Return the (x, y) coordinate for the center point of the cell that contains the specified text.  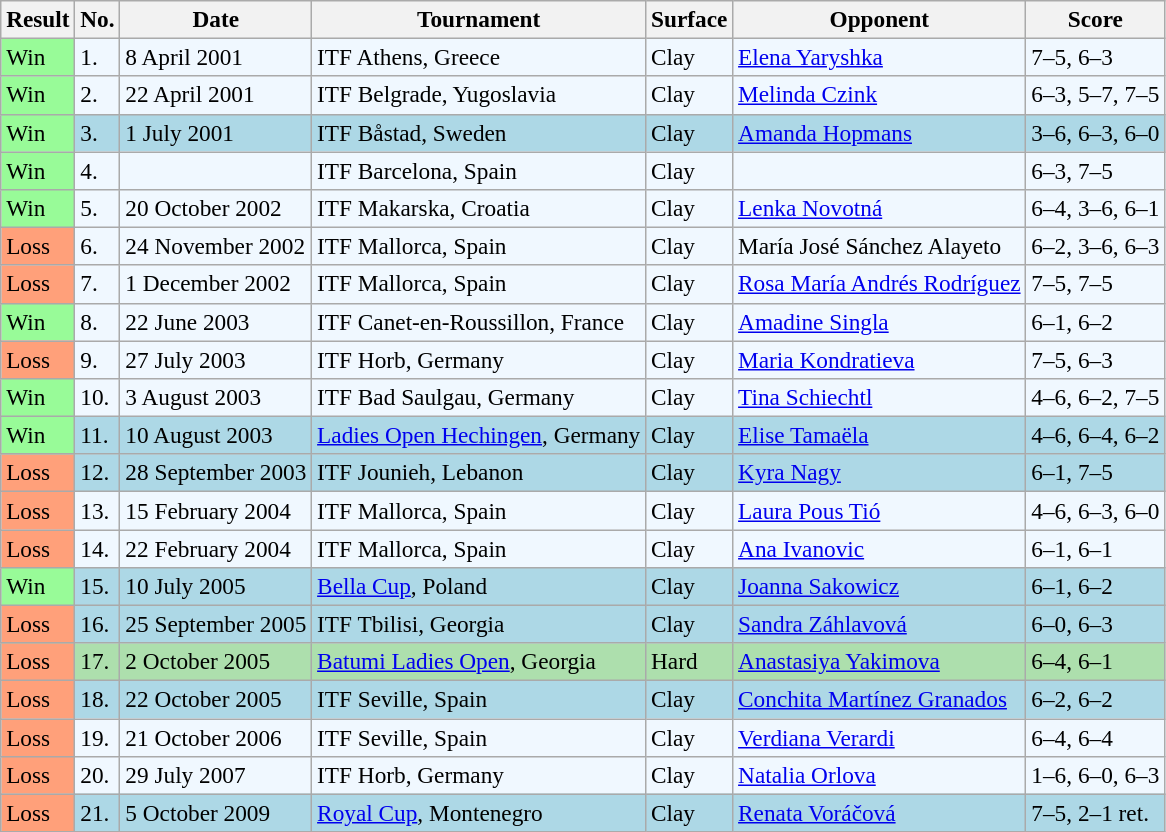
29 July 2007 (216, 775)
1 July 2001 (216, 133)
25 September 2005 (216, 624)
Kyra Nagy (880, 473)
17. (98, 662)
Natalia Orlova (880, 775)
20. (98, 775)
6–0, 6–3 (1096, 624)
10 July 2005 (216, 586)
6–4, 6–1 (1096, 662)
6–1, 6–1 (1096, 548)
Conchita Martínez Granados (880, 699)
5. (98, 208)
18. (98, 699)
Rosa María Andrés Rodríguez (880, 284)
7. (98, 284)
Melinda Czink (880, 95)
4–6, 6–3, 6–0 (1096, 510)
9. (98, 359)
5 October 2009 (216, 813)
19. (98, 737)
8. (98, 322)
15 February 2004 (216, 510)
Opponent (880, 19)
6–2, 6–2 (1096, 699)
Ladies Open Hechingen, Germany (479, 435)
21 October 2006 (216, 737)
22 June 2003 (216, 322)
Elise Tamaëla (880, 435)
1. (98, 57)
28 September 2003 (216, 473)
22 February 2004 (216, 548)
Renata Voráčová (880, 813)
22 October 2005 (216, 699)
ITF Jounieh, Lebanon (479, 473)
ITF Barcelona, Spain (479, 170)
ITF Athens, Greece (479, 57)
ITF Båstad, Sweden (479, 133)
1–6, 6–0, 6–3 (1096, 775)
María José Sánchez Alayeto (880, 246)
ITF Tbilisi, Georgia (479, 624)
Result (38, 19)
27 July 2003 (216, 359)
Amadine Singla (880, 322)
12. (98, 473)
Ana Ivanovic (880, 548)
20 October 2002 (216, 208)
ITF Bad Saulgau, Germany (479, 397)
6. (98, 246)
1 December 2002 (216, 284)
Tina Schiechtl (880, 397)
6–4, 6–4 (1096, 737)
Batumi Ladies Open, Georgia (479, 662)
4. (98, 170)
8 April 2001 (216, 57)
22 April 2001 (216, 95)
10. (98, 397)
2 October 2005 (216, 662)
Surface (690, 19)
2. (98, 95)
6–1, 7–5 (1096, 473)
15. (98, 586)
Tournament (479, 19)
3. (98, 133)
6–4, 3–6, 6–1 (1096, 208)
No. (98, 19)
Score (1096, 19)
Royal Cup, Montenegro (479, 813)
10 August 2003 (216, 435)
6–2, 3–6, 6–3 (1096, 246)
7–5, 2–1 ret. (1096, 813)
Maria Kondratieva (880, 359)
6–3, 7–5 (1096, 170)
Amanda Hopmans (880, 133)
Bella Cup, Poland (479, 586)
Date (216, 19)
3–6, 6–3, 6–0 (1096, 133)
21. (98, 813)
4–6, 6–2, 7–5 (1096, 397)
ITF Belgrade, Yugoslavia (479, 95)
4–6, 6–4, 6–2 (1096, 435)
Sandra Záhlavová (880, 624)
Verdiana Verardi (880, 737)
Lenka Novotná (880, 208)
Hard (690, 662)
3 August 2003 (216, 397)
24 November 2002 (216, 246)
13. (98, 510)
Joanna Sakowicz (880, 586)
16. (98, 624)
11. (98, 435)
14. (98, 548)
ITF Makarska, Croatia (479, 208)
Elena Yaryshka (880, 57)
ITF Canet-en-Roussillon, France (479, 322)
7–5, 7–5 (1096, 284)
Anastasiya Yakimova (880, 662)
6–3, 5–7, 7–5 (1096, 95)
Laura Pous Tió (880, 510)
